Locate the cell with the specified text and output its (X, Y) center coordinate. 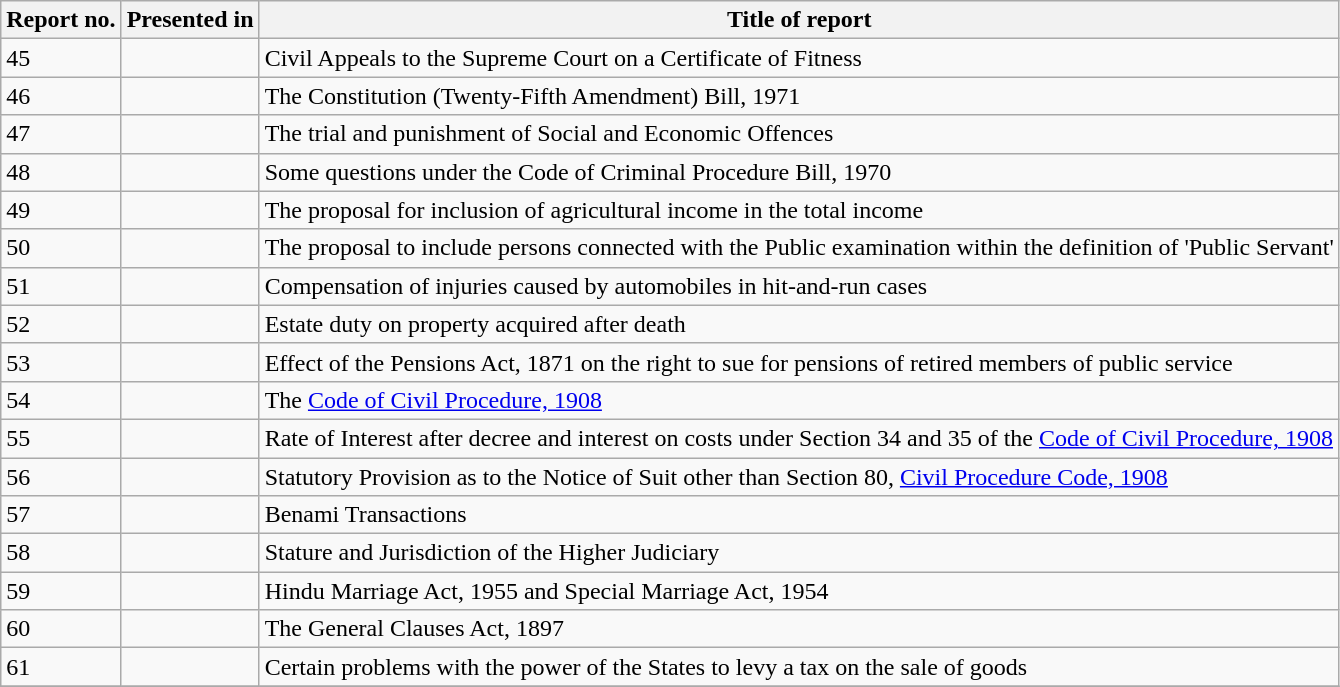
45 (61, 58)
Civil Appeals to the Supreme Court on a Certificate of Fitness (799, 58)
52 (61, 324)
Some questions under the Code of Criminal Procedure Bill, 1970 (799, 172)
The proposal to include persons connected with the Public examination within the definition of 'Public Servant' (799, 248)
56 (61, 477)
60 (61, 629)
The General Clauses Act, 1897 (799, 629)
Benami Transactions (799, 515)
47 (61, 134)
Compensation of injuries caused by automobiles in hit-and-run cases (799, 286)
46 (61, 96)
Title of report (799, 20)
49 (61, 210)
The Constitution (Twenty-Fifth Amendment) Bill, 1971 (799, 96)
Rate of Interest after decree and interest on costs under Section 34 and 35 of the Code of Civil Procedure, 1908 (799, 438)
Stature and Jurisdiction of the Higher Judiciary (799, 553)
51 (61, 286)
The Code of Civil Procedure, 1908 (799, 400)
The trial and punishment of Social and Economic Offences (799, 134)
57 (61, 515)
58 (61, 553)
Report no. (61, 20)
Effect of the Pensions Act, 1871 on the right to sue for pensions of retired members of public service (799, 362)
Certain problems with the power of the States to levy a tax on the sale of goods (799, 667)
Statutory Provision as to the Notice of Suit other than Section 80, Civil Procedure Code, 1908 (799, 477)
59 (61, 591)
54 (61, 400)
53 (61, 362)
48 (61, 172)
The proposal for inclusion of agricultural income in the total income (799, 210)
Estate duty on property acquired after death (799, 324)
Hindu Marriage Act, 1955 and Special Marriage Act, 1954 (799, 591)
Presented in (190, 20)
61 (61, 667)
50 (61, 248)
55 (61, 438)
